Scan for the cell matching the given text and deliver its (x, y) coordinate at center. 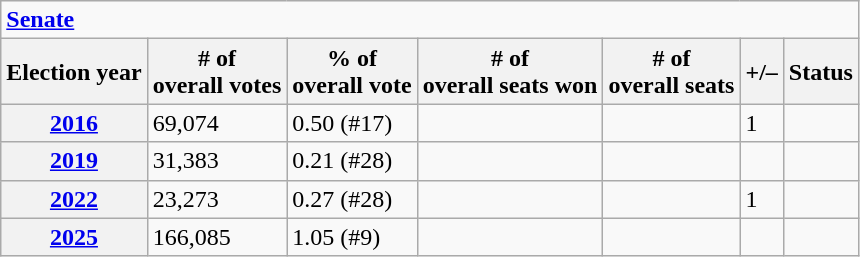
166,085 (217, 237)
0.27 (#28) (352, 199)
# ofoverall seats won (510, 72)
0.21 (#28) (352, 161)
# ofoverall votes (217, 72)
+/– (762, 72)
Senate (430, 20)
2025 (74, 237)
# ofoverall seats (672, 72)
69,074 (217, 123)
1.05 (#9) (352, 237)
2022 (74, 199)
2016 (74, 123)
% ofoverall vote (352, 72)
Election year (74, 72)
Status (820, 72)
2019 (74, 161)
23,273 (217, 199)
0.50 (#17) (352, 123)
31,383 (217, 161)
